Scan for the cell matching the given text and deliver its [x, y] coordinate at center. 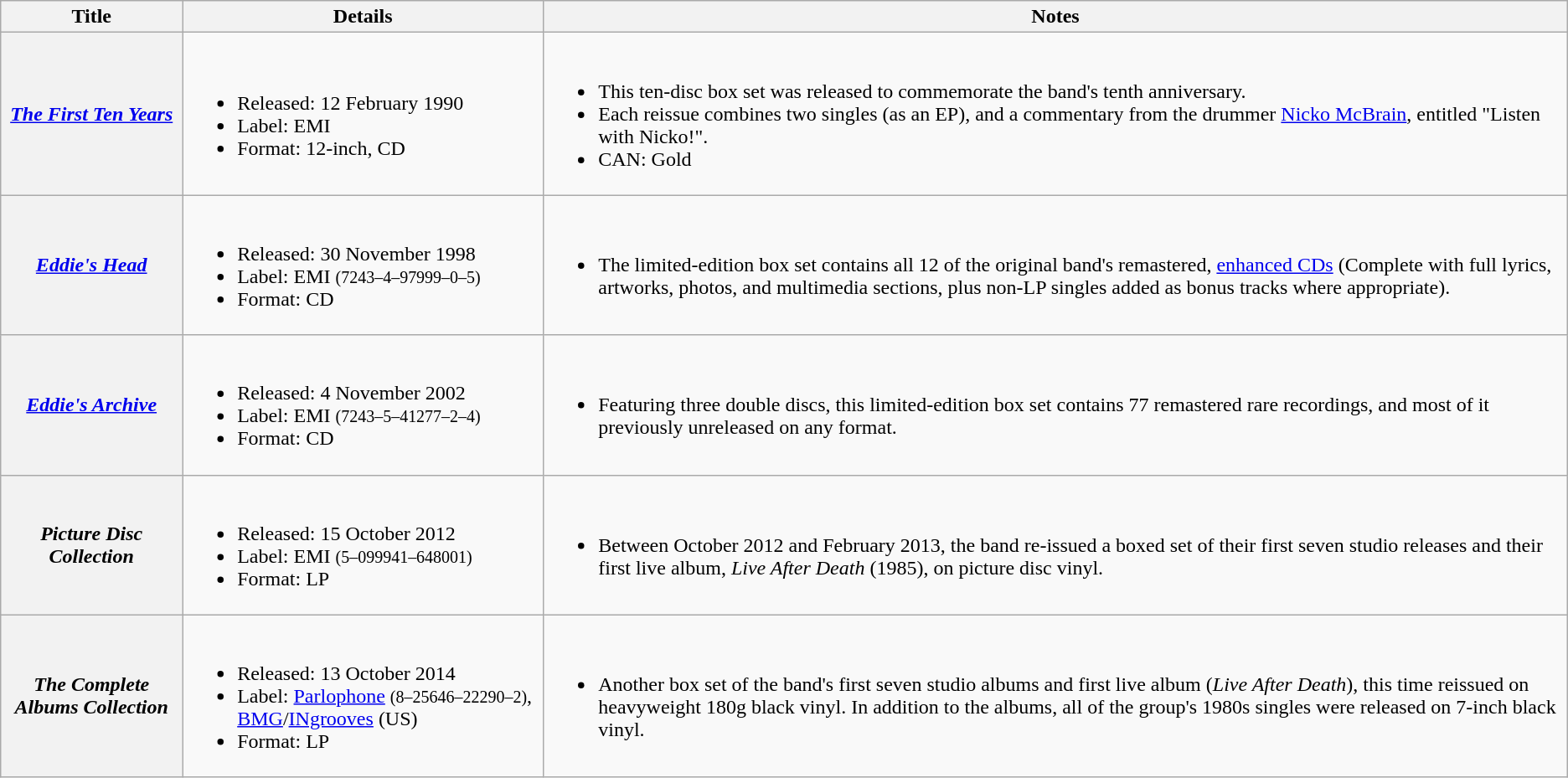
Released: 4 November 2002Label: EMI (7243–5–41277–2–4)Format: CD [364, 405]
Eddie's Archive [92, 405]
Released: 30 November 1998Label: EMI (7243–4–97999–0–5)Format: CD [364, 265]
The First Ten Years [92, 114]
Notes [1055, 17]
Released: 13 October 2014Label: Parlophone (8–25646–22290–2), BMG/INgrooves (US)Format: LP [364, 696]
Title [92, 17]
Released: 15 October 2012Label: EMI (5–099941–648001)Format: LP [364, 544]
Picture Disc Collection [92, 544]
Eddie's Head [92, 265]
Released: 12 February 1990Label: EMIFormat: 12-inch, CD [364, 114]
Details [364, 17]
The Complete Albums Collection [92, 696]
